Capture the cell that displays the provided text and extract its (x, y) central coordinate. 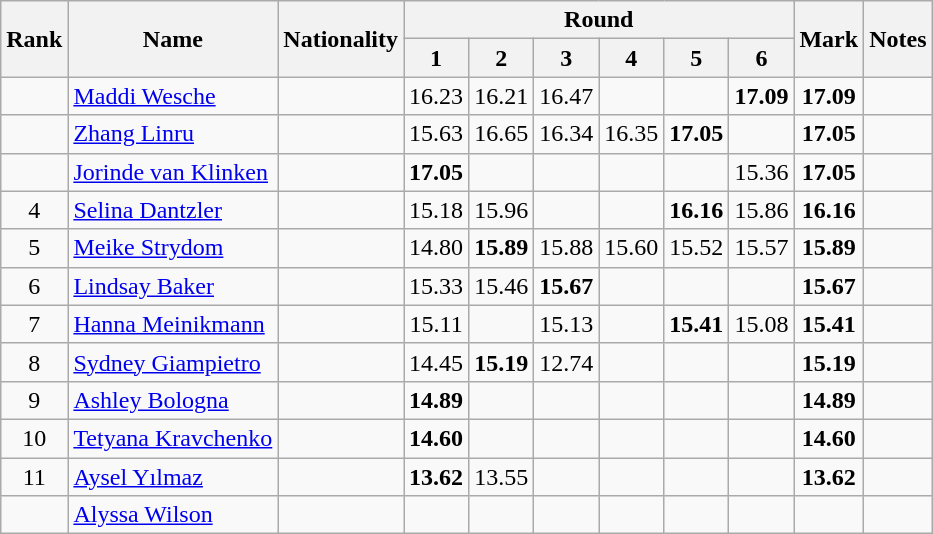
12.74 (566, 362)
Tetyana Kravchenko (173, 438)
Jorinde van Klinken (173, 172)
2 (502, 58)
Ashley Bologna (173, 400)
8 (34, 362)
15.57 (762, 248)
Lindsay Baker (173, 286)
15.08 (762, 324)
14.45 (436, 362)
15.13 (566, 324)
15.33 (436, 286)
11 (34, 477)
Alyssa Wilson (173, 515)
Selina Dantzler (173, 210)
14.80 (436, 248)
15.46 (502, 286)
15.11 (436, 324)
16.34 (566, 134)
9 (34, 400)
16.35 (632, 134)
16.23 (436, 96)
15.36 (762, 172)
Rank (34, 39)
15.18 (436, 210)
13.55 (502, 477)
15.86 (762, 210)
Maddi Wesche (173, 96)
Name (173, 39)
16.47 (566, 96)
Nationality (341, 39)
Mark (829, 39)
15.88 (566, 248)
16.21 (502, 96)
Sydney Giampietro (173, 362)
1 (436, 58)
Meike Strydom (173, 248)
7 (34, 324)
10 (34, 438)
15.52 (696, 248)
15.96 (502, 210)
Hanna Meinikmann (173, 324)
3 (566, 58)
15.60 (632, 248)
16.65 (502, 134)
Aysel Yılmaz (173, 477)
15.63 (436, 134)
Zhang Linru (173, 134)
Round (599, 20)
Notes (898, 39)
